Extract the [X, Y] coordinate from the center of the cell holding the provided text.  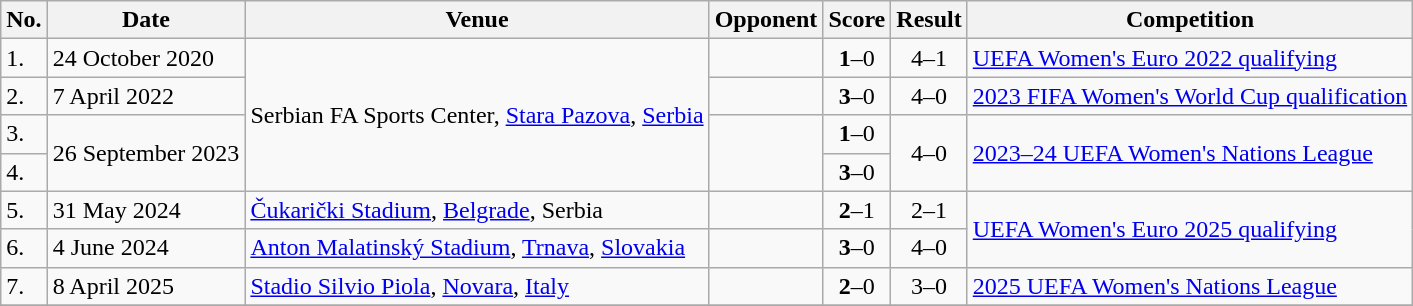
6. [24, 248]
UEFA Women's Euro 2025 qualifying [1190, 229]
Date [146, 20]
Čukarički Stadium, Belgrade, Serbia [477, 210]
Competition [1190, 20]
Venue [477, 20]
Anton Malatinský Stadium, Trnava, Slovakia [477, 248]
Serbian FA Sports Center, Stara Pazova, Serbia [477, 115]
2023 FIFA Women's World Cup qualification [1190, 96]
24 October 2020 [146, 58]
2. [24, 96]
Opponent [766, 20]
31 May 2024 [146, 210]
4. [24, 172]
3. [24, 134]
Score [857, 20]
Result [929, 20]
UEFA Women's Euro 2022 qualifying [1190, 58]
7 April 2022 [146, 96]
4 June 2024 [146, 248]
7. [24, 286]
2025 UEFA Women's Nations League [1190, 286]
8 April 2025 [146, 286]
2023–24 UEFA Women's Nations League [1190, 153]
26 September 2023 [146, 153]
5. [24, 210]
1. [24, 58]
No. [24, 20]
Stadio Silvio Piola, Novara, Italy [477, 286]
2–0 [857, 286]
4–1 [929, 58]
